Return (x, y) of the center of cell containing provided text 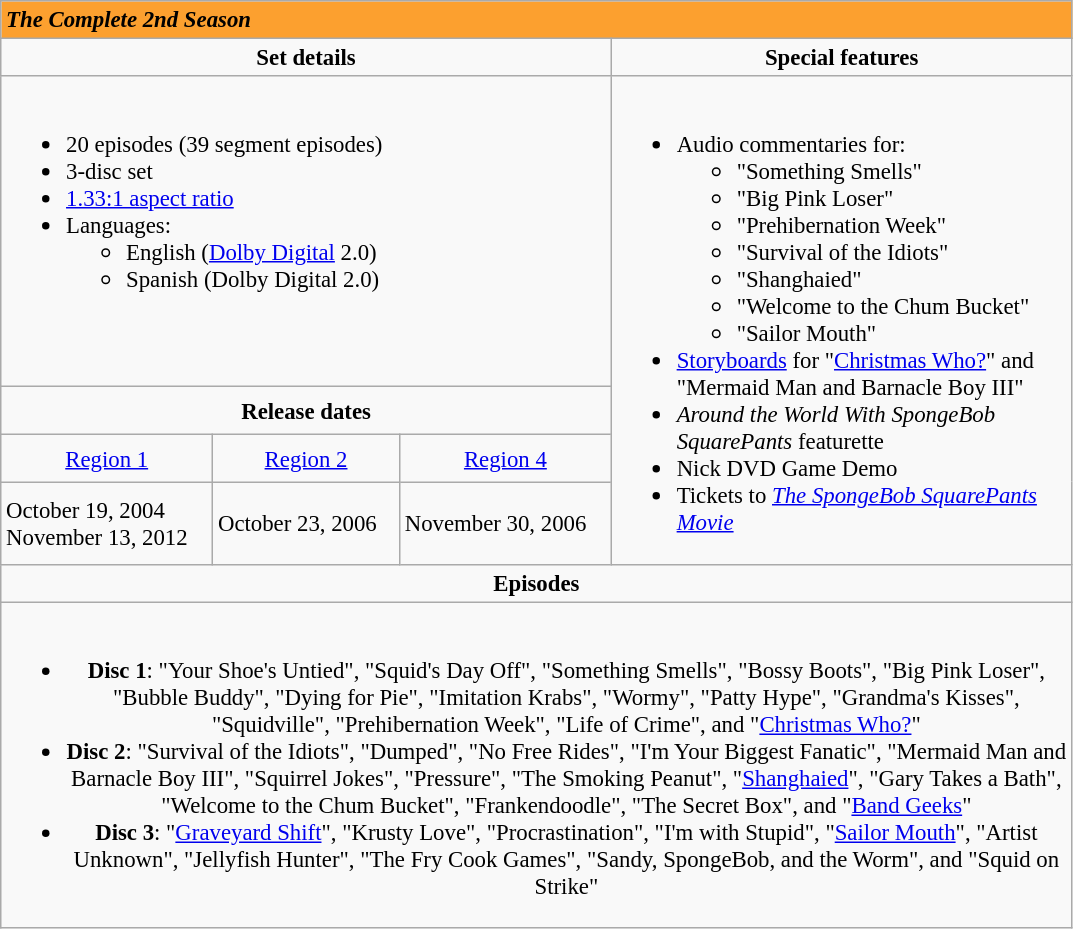
Region 2 (306, 459)
Region 4 (505, 459)
November 30, 2006 (505, 523)
October 23, 2006 (306, 523)
Special features (842, 58)
Release dates (306, 411)
Set details (306, 58)
20 episodes (39 segment episodes)3-disc set1.33:1 aspect ratioLanguages:English (Dolby Digital 2.0)Spanish (Dolby Digital 2.0) (306, 232)
The Complete 2nd Season (536, 20)
October 19, 2004November 13, 2012 (107, 523)
Episodes (536, 583)
Region 1 (107, 459)
